Output the [X, Y] coordinate of the center of the cell containing the given text.  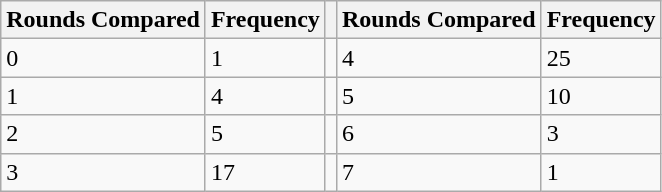
2 [104, 134]
7 [438, 172]
25 [601, 58]
6 [438, 134]
17 [265, 172]
0 [104, 58]
10 [601, 96]
